Output the (x, y) coordinate of the center of the cell containing the given text.  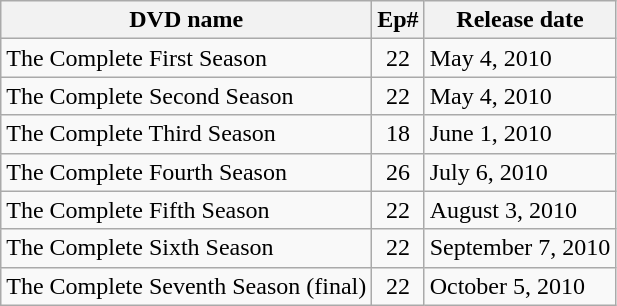
DVD name (186, 20)
June 1, 2010 (520, 134)
The Complete Fifth Season (186, 210)
September 7, 2010 (520, 248)
Release date (520, 20)
The Complete Fourth Season (186, 172)
The Complete Third Season (186, 134)
The Complete Seventh Season (final) (186, 286)
October 5, 2010 (520, 286)
The Complete Second Season (186, 96)
26 (398, 172)
18 (398, 134)
The Complete Sixth Season (186, 248)
July 6, 2010 (520, 172)
Ep# (398, 20)
August 3, 2010 (520, 210)
The Complete First Season (186, 58)
